For the text-containing cell, return its midpoint in (x, y) coordinate format. 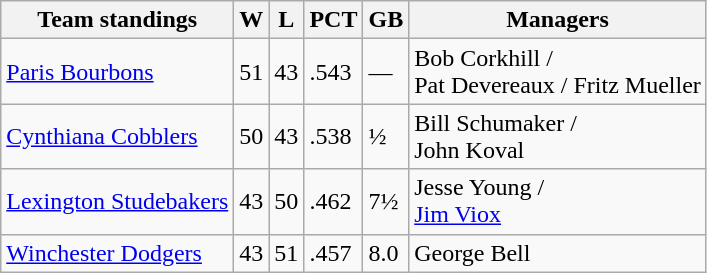
.543 (334, 72)
Bob Corkhill / Pat Devereaux / Fritz Mueller (558, 72)
W (252, 20)
.462 (334, 202)
.538 (334, 136)
GB (386, 20)
L (286, 20)
Paris Bourbons (118, 72)
.457 (334, 253)
Winchester Dodgers (118, 253)
— (386, 72)
Managers (558, 20)
7½ (386, 202)
Lexington Studebakers (118, 202)
Bill Schumaker / John Koval (558, 136)
8.0 (386, 253)
Jesse Young /Jim Viox (558, 202)
½ (386, 136)
PCT (334, 20)
Cynthiana Cobblers (118, 136)
George Bell (558, 253)
Team standings (118, 20)
